Find where the given text appears and provide that cell's center as [X, Y] coordinate. 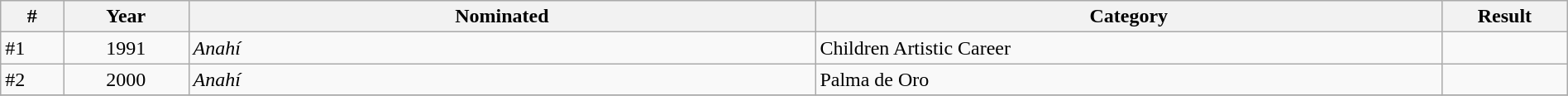
Result [1505, 17]
Nominated [502, 17]
#1 [32, 48]
Palma de Oro [1129, 79]
Category [1129, 17]
2000 [126, 79]
#2 [32, 79]
Year [126, 17]
# [32, 17]
Children Artistic Career [1129, 48]
1991 [126, 48]
